Return the (X, Y) coordinate for the center point of the cell that contains the specified text.  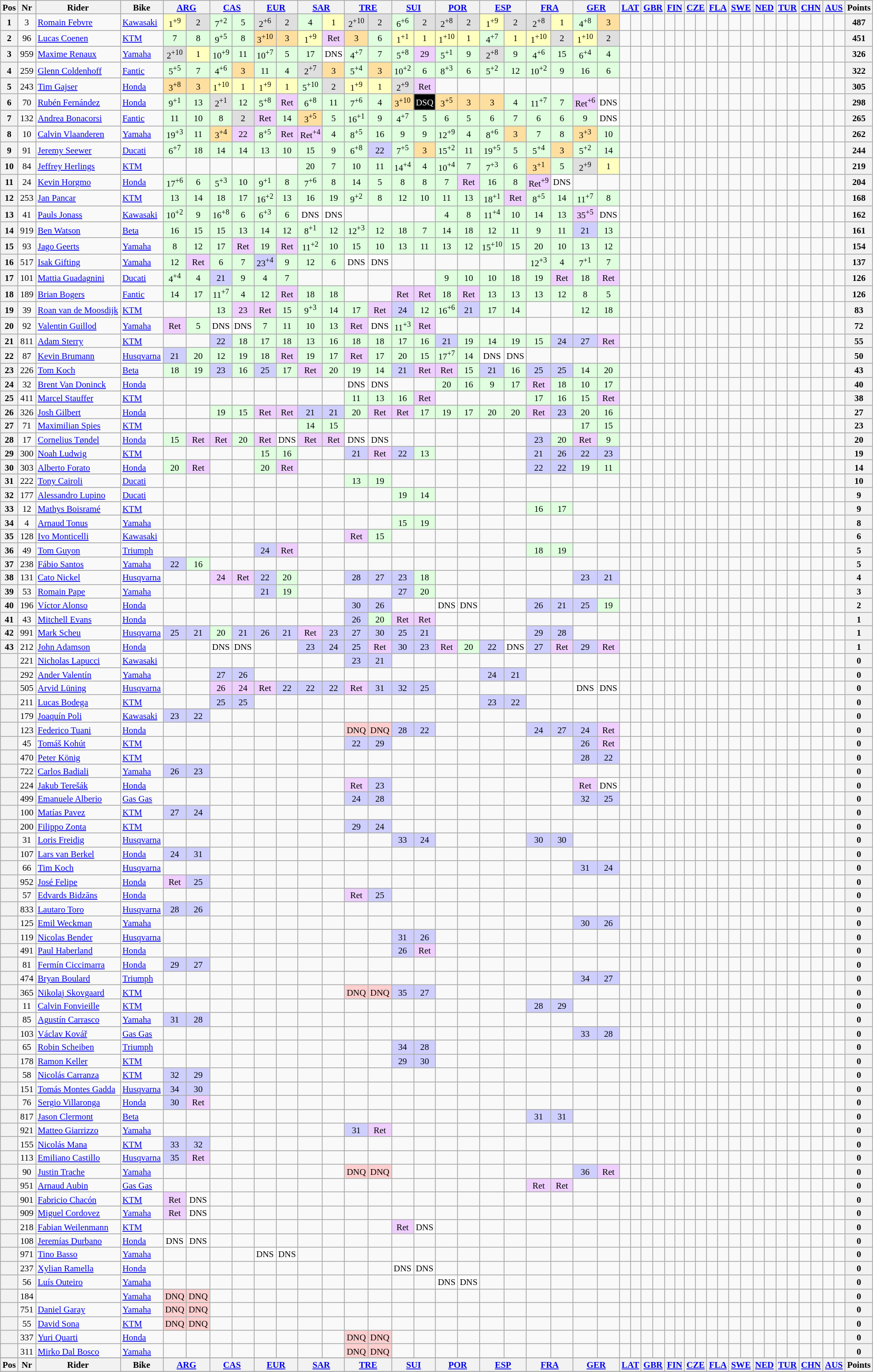
Isak Gifting (78, 262)
Lucas Bodega (78, 702)
Emil Weckman (78, 923)
2+6 (265, 22)
Ret+6 (585, 102)
56 (26, 1282)
243 (26, 86)
Ivo Monticelli (78, 536)
Emiliano Castillo (78, 1157)
125 (26, 923)
93 (26, 246)
108 (26, 1241)
7+5 (403, 150)
Filippo Zonta (78, 826)
Adam Sterry (78, 340)
José Felipe (78, 881)
11+4 (492, 214)
Paul Haberland (78, 950)
Nicolás Mana (78, 1144)
70 (26, 102)
204 (859, 182)
9+3 (310, 310)
Nikolaj Skovgaard (78, 992)
451 (859, 38)
85 (26, 1019)
238 (26, 564)
6+3 (265, 214)
Arvid Lüning (78, 688)
Daniel Garay (78, 1310)
300 (26, 453)
7+3 (492, 166)
91 (26, 150)
517 (26, 262)
4+8 (585, 22)
211 (26, 702)
8+3 (447, 70)
83 (859, 310)
2+1 (221, 102)
226 (26, 371)
184 (26, 1296)
Roan van de Moosdijk (78, 310)
178 (26, 1061)
919 (26, 230)
8+1 (310, 230)
253 (26, 198)
3+1 (539, 166)
Joaquín Poli (78, 716)
Jeffrey Herlings (78, 166)
Pauls Jonass (78, 214)
Arnaud Aubin (78, 1185)
53 (26, 591)
15+2 (447, 150)
3+4 (221, 134)
5+5 (175, 70)
305 (859, 86)
311 (26, 1351)
Lautaro Toro (78, 909)
84 (26, 166)
John Adamson (78, 647)
151 (26, 1088)
119 (26, 937)
Noah Ludwig (78, 453)
Fabian Weilenmann (78, 1227)
6+7 (175, 150)
12+9 (447, 134)
Nicolás Carranza (78, 1075)
15+10 (492, 246)
Jago Geerts (78, 246)
Jeremy Seewer (78, 150)
Mark Scheu (78, 633)
196 (26, 605)
113 (26, 1157)
Lars van Berkel (78, 854)
45 (26, 743)
Kevin Brumann (78, 355)
265 (859, 118)
5+10 (310, 86)
8+6 (492, 134)
16+8 (221, 214)
200 (26, 826)
487 (859, 22)
Tony Cairoli (78, 481)
49 (26, 550)
Fábio Santos (78, 564)
Tom Koch (78, 371)
259 (26, 70)
411 (26, 398)
Mattia Guadagnini (78, 278)
92 (26, 326)
101 (26, 278)
224 (26, 785)
132 (26, 118)
Ramon Keller (78, 1061)
Alessandro Lupino (78, 495)
19+3 (175, 134)
Tom Guyon (78, 550)
Xylian Ramella (78, 1268)
Tomás Montes Gadda (78, 1088)
Romain Febvre (78, 22)
Romain Pape (78, 591)
Tino Basso (78, 1254)
Andrea Bonacorsi (78, 118)
Federico Tuani (78, 729)
37 (9, 564)
219 (859, 166)
123 (26, 729)
162 (859, 214)
221 (26, 660)
Lucas Coenen (78, 38)
155 (26, 1144)
952 (26, 881)
5+1 (447, 54)
10+9 (221, 54)
Calvin Fonvieille (78, 1006)
Bryan Boulard (78, 978)
244 (859, 150)
90 (26, 1172)
811 (26, 340)
Ret+9 (539, 182)
11+3 (403, 326)
Glenn Coldenhoff (78, 70)
100 (26, 812)
6+6 (403, 22)
23+4 (265, 262)
212 (26, 647)
177 (26, 495)
Maxime Renaux (78, 54)
David Sona (78, 1324)
Jeremías Durbano (78, 1241)
Matías Pavez (78, 812)
Tim Gajser (78, 86)
491 (26, 950)
17+7 (447, 355)
Fermín Ciccimarra (78, 964)
505 (26, 688)
Mathys Boisramé (78, 509)
18+1 (492, 198)
298 (859, 102)
168 (859, 198)
Miguel Cordovez (78, 1213)
154 (859, 246)
35+5 (585, 214)
7+2 (221, 22)
337 (26, 1337)
833 (26, 909)
107 (26, 854)
Valentin Guillod (78, 326)
971 (26, 1254)
58 (26, 1075)
17+6 (175, 182)
189 (26, 294)
959 (26, 54)
Maximilian Spies (78, 426)
Ret+4 (310, 134)
Agustín Carrasco (78, 1019)
Luís Outeiro (78, 1282)
Mitchell Evans (78, 619)
9+5 (221, 38)
16+2 (265, 198)
Ben Watson (78, 230)
292 (26, 674)
991 (26, 633)
Václav Kovář (78, 1033)
Cornelius Tøndel (78, 440)
3+8 (175, 86)
9+2 (356, 198)
Ander Valentín (78, 674)
96 (26, 38)
Jason Clermont (78, 1116)
Arnaud Tonus (78, 522)
901 (26, 1199)
81 (26, 964)
179 (26, 716)
137 (859, 262)
16+6 (447, 310)
65 (26, 1047)
Nicolas Bender (78, 937)
751 (26, 1310)
Fabricio Chacón (78, 1199)
10+7 (265, 54)
Víctor Alonso (78, 605)
42 (9, 633)
11+2 (310, 246)
218 (26, 1227)
10+4 (447, 166)
19+5 (492, 150)
921 (26, 1130)
66 (26, 868)
Alberto Forato (78, 467)
222 (26, 481)
Edvards Bidzāns (78, 895)
87 (26, 355)
5+3 (221, 182)
Yuri Quarti (78, 1337)
Loris Freidig (78, 840)
322 (859, 70)
Carlos Badiali (78, 771)
14+4 (403, 166)
Jan Pancar (78, 198)
128 (26, 536)
72 (859, 326)
7+1 (585, 262)
Calvin Vlaanderen (78, 134)
6+4 (585, 54)
1+1 (403, 38)
Tomáš Kohút (78, 743)
Kevin Horgmo (78, 182)
951 (26, 1185)
470 (26, 757)
Sergio Villaronga (78, 1103)
16+1 (356, 118)
817 (26, 1116)
Josh Gilbert (78, 412)
131 (26, 578)
Peter König (78, 757)
Brent Van Doninck (78, 384)
Rubén Fernández (78, 102)
4+4 (175, 278)
Cato Nickel (78, 578)
Nicholas Lapucci (78, 660)
Matteo Giarrizzo (78, 1130)
Brian Bogers (78, 294)
Mirko Dal Bosco (78, 1351)
237 (26, 1268)
262 (859, 134)
DSQ (425, 102)
474 (26, 978)
722 (26, 771)
50 (859, 355)
Robin Scheiben (78, 1047)
303 (26, 467)
161 (859, 230)
57 (26, 895)
Tim Koch (78, 868)
2+7 (310, 70)
499 (26, 799)
Marcel Stauffer (78, 398)
909 (26, 1213)
365 (26, 992)
71 (26, 426)
3+3 (585, 134)
Emanuele Alberio (78, 799)
103 (26, 1033)
Justin Trache (78, 1172)
Jakub Terešák (78, 785)
76 (26, 1103)
